For the text-containing cell, return its midpoint in (x, y) coordinate format. 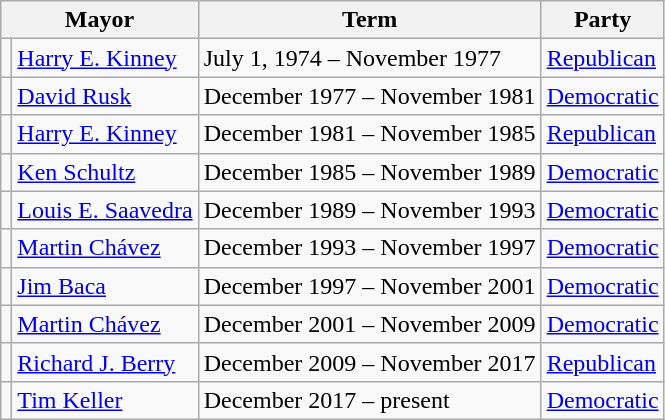
Richard J. Berry (105, 362)
December 1977 – November 1981 (370, 96)
Jim Baca (105, 286)
December 1989 – November 1993 (370, 210)
December 2001 – November 2009 (370, 324)
Ken Schultz (105, 172)
Louis E. Saavedra (105, 210)
December 1993 – November 1997 (370, 248)
Tim Keller (105, 400)
December 2009 – November 2017 (370, 362)
Mayor (100, 20)
December 2017 – present (370, 400)
December 1981 – November 1985 (370, 134)
David Rusk (105, 96)
Party (602, 20)
Term (370, 20)
December 1985 – November 1989 (370, 172)
July 1, 1974 – November 1977 (370, 58)
December 1997 – November 2001 (370, 286)
